Extract the (x, y) coordinate from the center of the cell holding the provided text.  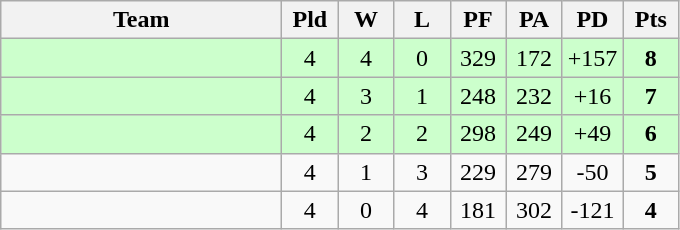
6 (651, 134)
248 (478, 96)
Pld (310, 20)
PD (592, 20)
+157 (592, 58)
Team (142, 20)
PF (478, 20)
229 (478, 172)
298 (478, 134)
-50 (592, 172)
249 (534, 134)
Pts (651, 20)
5 (651, 172)
181 (478, 210)
-121 (592, 210)
8 (651, 58)
7 (651, 96)
+16 (592, 96)
W (366, 20)
172 (534, 58)
279 (534, 172)
L (422, 20)
PA (534, 20)
232 (534, 96)
+49 (592, 134)
302 (534, 210)
329 (478, 58)
